Pinpoint the cell where the given text exists, returning its (x, y) midpoint coordinate. 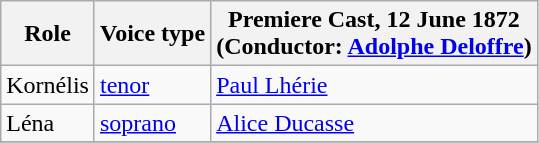
soprano (152, 123)
Léna (48, 123)
Voice type (152, 34)
Paul Lhérie (374, 85)
tenor (152, 85)
Alice Ducasse (374, 123)
Role (48, 34)
Kornélis (48, 85)
Premiere Cast, 12 June 1872(Conductor: Adolphe Deloffre) (374, 34)
